Output the (x, y) coordinate of the center of the cell containing the given text.  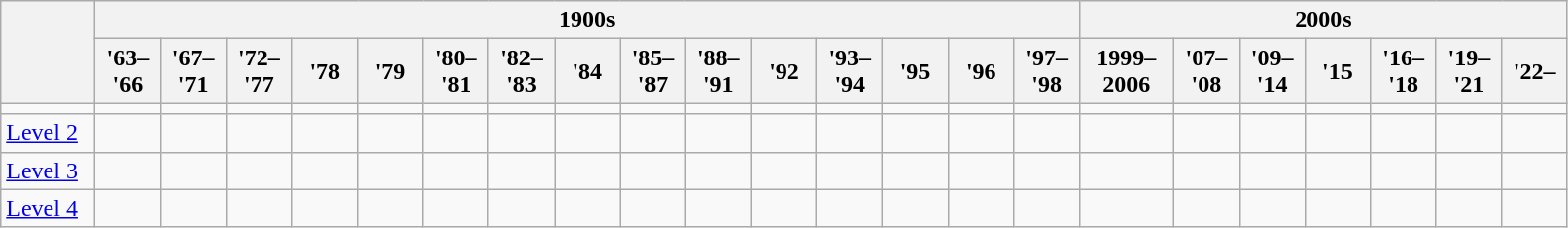
'78 (325, 71)
'19–'21 (1469, 71)
'88–'91 (718, 71)
'09–'14 (1272, 71)
'93–'94 (850, 71)
1900s (587, 20)
'07–'08 (1206, 71)
Level 2 (48, 133)
Level 4 (48, 208)
'80–'81 (456, 71)
'79 (390, 71)
'82–'83 (521, 71)
'22– (1534, 71)
'92 (784, 71)
'72–'77 (259, 71)
'67–'71 (193, 71)
'85–'87 (653, 71)
'96 (981, 71)
'15 (1337, 71)
Level 3 (48, 171)
2000s (1323, 20)
1999–2006 (1127, 71)
'16–'18 (1404, 71)
'97–'98 (1046, 71)
'95 (915, 71)
'63–'66 (128, 71)
'84 (587, 71)
